From the cell containing the given text, extract its center point as (X, Y) coordinate. 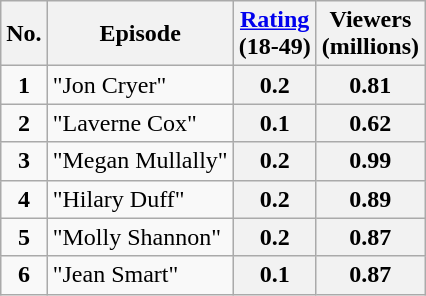
3 (24, 161)
0.99 (370, 161)
Viewers(millions) (370, 34)
"Jean Smart" (140, 275)
5 (24, 237)
0.62 (370, 123)
"Molly Shannon" (140, 237)
No. (24, 34)
"Jon Cryer" (140, 85)
4 (24, 199)
"Hilary Duff" (140, 199)
6 (24, 275)
"Megan Mullally" (140, 161)
0.89 (370, 199)
Episode (140, 34)
"Laverne Cox" (140, 123)
1 (24, 85)
0.81 (370, 85)
Rating(18-49) (274, 34)
2 (24, 123)
